Return the [x, y] coordinate for the center point of the cell that contains the specified text.  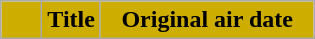
Title [72, 20]
Original air date [207, 20]
